Output the [X, Y] coordinate of the center of the cell containing the given text.  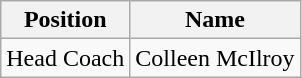
Name [215, 20]
Colleen McIlroy [215, 58]
Head Coach [66, 58]
Position [66, 20]
